Return the [x, y] coordinate for the center point of the cell that contains the specified text.  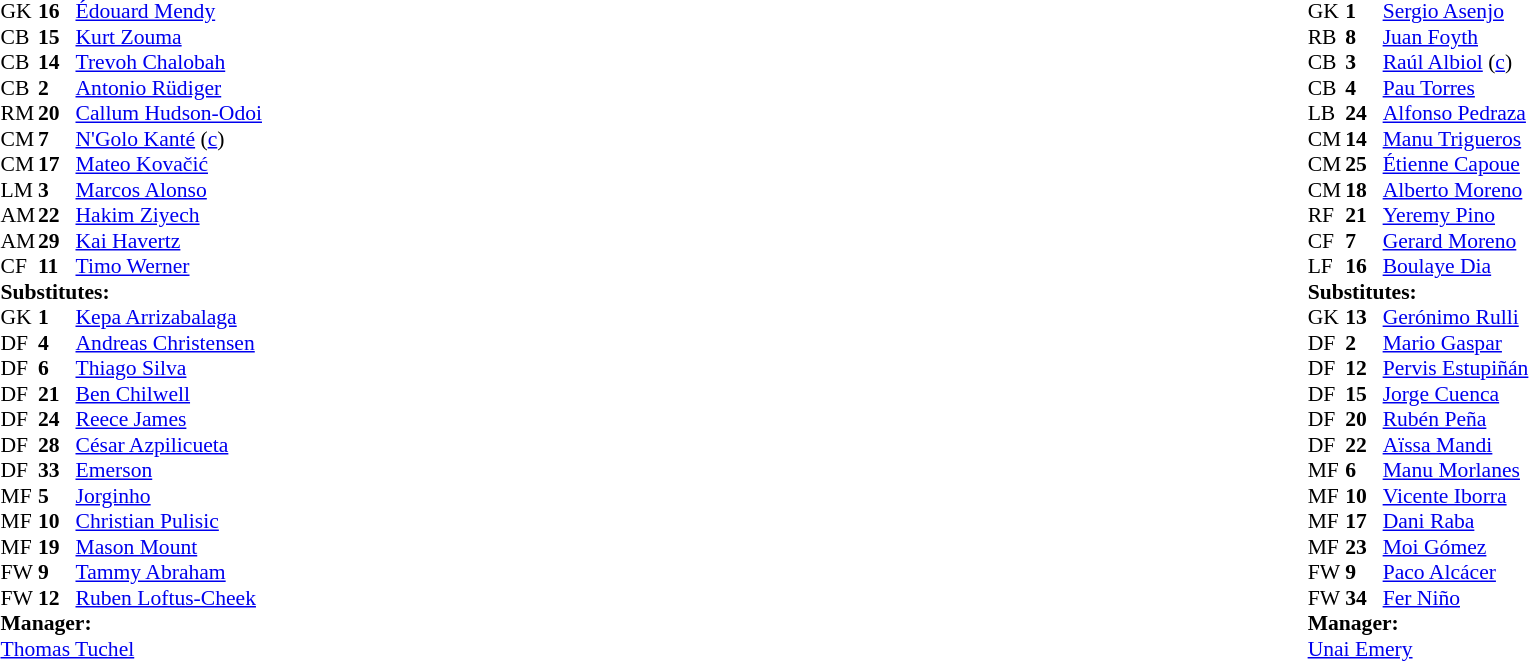
Jorge Cuenca [1456, 394]
25 [1364, 165]
29 [57, 241]
Thiago Silva [169, 369]
Ben Chilwell [169, 394]
Rubén Peña [1456, 419]
Paco Alcácer [1456, 573]
Trevoh Chalobah [169, 63]
Gerónimo Rulli [1456, 317]
Hakim Ziyech [169, 215]
Christian Pulisic [169, 521]
Kepa Arrizabalaga [169, 317]
Andreas Christensen [169, 343]
11 [57, 267]
LF [1327, 267]
Pervis Estupiñán [1456, 369]
33 [57, 471]
Aïssa Mandi [1456, 445]
RB [1327, 37]
16 [1364, 267]
N'Golo Kanté (c) [169, 139]
Pau Torres [1456, 88]
Kai Havertz [169, 241]
19 [57, 547]
Marcos Alonso [169, 190]
23 [1364, 547]
RM [19, 113]
Yeremy Pino [1456, 215]
Kurt Zouma [169, 37]
Jorginho [169, 496]
Alberto Moreno [1456, 190]
8 [1364, 37]
Dani Raba [1456, 521]
Gerard Moreno [1456, 241]
Ruben Loftus-Cheek [169, 598]
34 [1364, 598]
Raúl Albiol (c) [1456, 63]
5 [57, 496]
18 [1364, 190]
1 [57, 317]
RF [1327, 215]
28 [57, 445]
Mason Mount [169, 547]
Mario Gaspar [1456, 343]
Manu Morlanes [1456, 471]
César Azpilicueta [169, 445]
Antonio Rüdiger [169, 88]
Reece James [169, 419]
Vicente Iborra [1456, 496]
Timo Werner [169, 267]
Boulaye Dia [1456, 267]
13 [1364, 317]
Juan Foyth [1456, 37]
Emerson [169, 471]
Fer Niño [1456, 598]
Étienne Capoue [1456, 165]
Alfonso Pedraza [1456, 113]
LM [19, 190]
Callum Hudson-Odoi [169, 113]
Moi Gómez [1456, 547]
Manu Trigueros [1456, 139]
Mateo Kovačić [169, 165]
LB [1327, 113]
Tammy Abraham [169, 573]
